Return the [x, y] coordinate for the center point of the cell that contains the specified text.  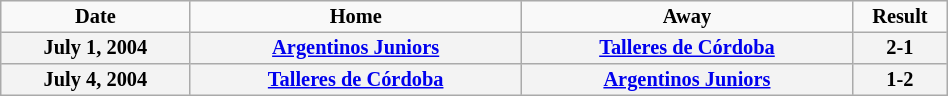
Away [686, 17]
July 1, 2004 [96, 48]
1-2 [900, 80]
2-1 [900, 48]
July 4, 2004 [96, 80]
Result [900, 17]
Date [96, 17]
Home [356, 17]
